From the cell containing the given text, extract its center point as [x, y] coordinate. 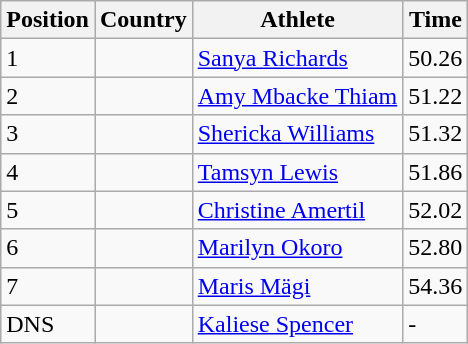
Athlete [298, 20]
Tamsyn Lewis [298, 172]
1 [48, 58]
54.36 [436, 286]
- [436, 324]
Sanya Richards [298, 58]
52.02 [436, 210]
7 [48, 286]
5 [48, 210]
Amy Mbacke Thiam [298, 96]
51.22 [436, 96]
Position [48, 20]
3 [48, 134]
Country [143, 20]
51.86 [436, 172]
6 [48, 248]
DNS [48, 324]
51.32 [436, 134]
Marilyn Okoro [298, 248]
4 [48, 172]
50.26 [436, 58]
2 [48, 96]
Kaliese Spencer [298, 324]
52.80 [436, 248]
Shericka Williams [298, 134]
Time [436, 20]
Maris Mägi [298, 286]
Christine Amertil [298, 210]
